Provide the [x, y] coordinate of the cell's center where the given text is located.  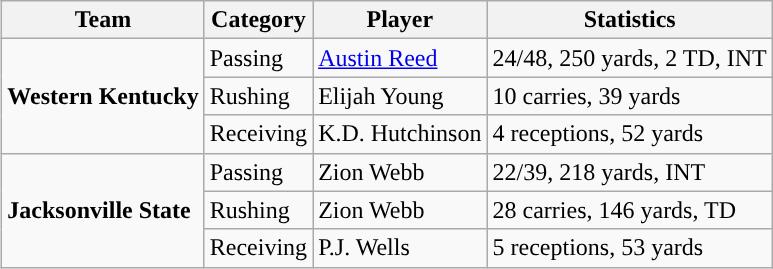
28 carries, 146 yards, TD [630, 210]
P.J. Wells [400, 248]
24/48, 250 yards, 2 TD, INT [630, 58]
4 receptions, 52 yards [630, 134]
Elijah Young [400, 96]
22/39, 218 yards, INT [630, 172]
Jacksonville State [103, 210]
Player [400, 20]
Austin Reed [400, 58]
Western Kentucky [103, 96]
5 receptions, 53 yards [630, 248]
Statistics [630, 20]
K.D. Hutchinson [400, 134]
Team [103, 20]
10 carries, 39 yards [630, 96]
Category [258, 20]
